Locate the cell with the specified text and output its (X, Y) center coordinate. 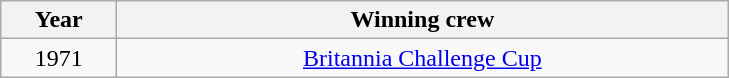
Winning crew (422, 20)
1971 (59, 58)
Britannia Challenge Cup (422, 58)
Year (59, 20)
